Determine the [X, Y] coordinate at the center of the cell enclosing the given text.  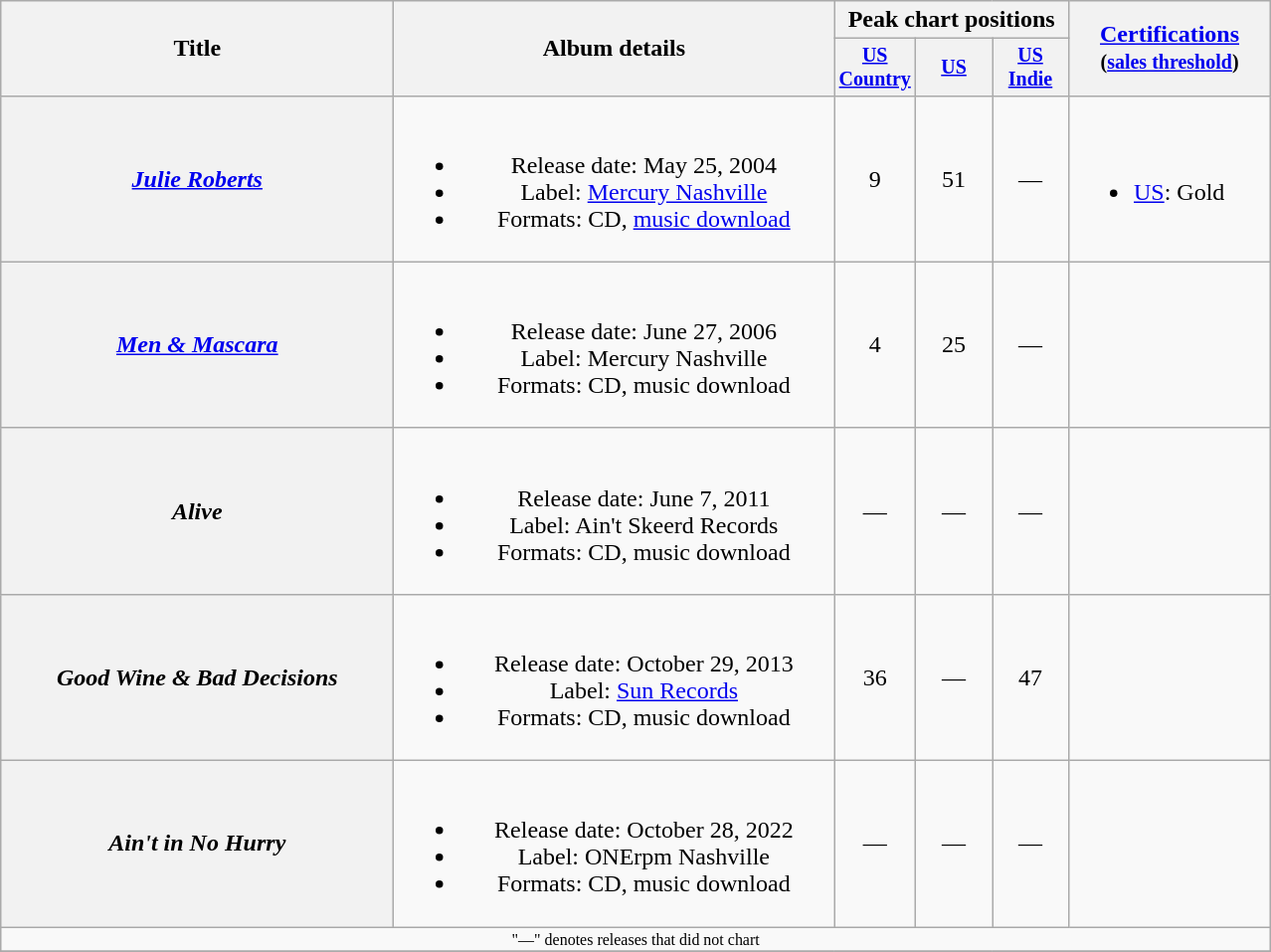
9 [875, 179]
25 [955, 344]
Good Wine & Bad Decisions [197, 676]
Certifications(sales threshold) [1170, 49]
51 [955, 179]
Release date: June 7, 2011Label: Ain't Skeerd RecordsFormats: CD, music download [615, 511]
Men & Mascara [197, 344]
Album details [615, 49]
"—" denotes releases that did not chart [636, 939]
47 [1030, 676]
Peak chart positions [952, 20]
US: Gold [1170, 179]
Julie Roberts [197, 179]
Release date: May 25, 2004Label: Mercury NashvilleFormats: CD, music download [615, 179]
Release date: October 28, 2022Label: ONErpm NashvilleFormats: CD, music download [615, 844]
Release date: October 29, 2013Label: Sun RecordsFormats: CD, music download [615, 676]
Alive [197, 511]
Title [197, 49]
US Country [875, 68]
Ain't in No Hurry [197, 844]
US [955, 68]
4 [875, 344]
USIndie [1030, 68]
36 [875, 676]
Release date: June 27, 2006Label: Mercury NashvilleFormats: CD, music download [615, 344]
